Search for the cell housing the specified text and yield its [X, Y] center coordinate. 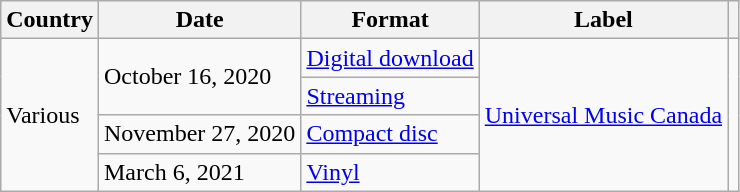
Country [50, 20]
Format [390, 20]
Digital download [390, 58]
Compact disc [390, 134]
March 6, 2021 [199, 172]
Label [603, 20]
Universal Music Canada [603, 115]
Date [199, 20]
October 16, 2020 [199, 77]
Streaming [390, 96]
Vinyl [390, 172]
Various [50, 115]
November 27, 2020 [199, 134]
